For the text-containing cell, return its midpoint in (x, y) coordinate format. 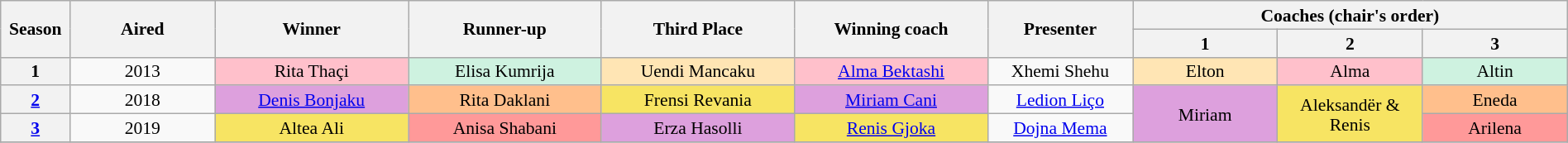
Dojna Mema (1060, 128)
Denis Bonjaku (312, 100)
Aired (142, 29)
Anisa Shabani (505, 128)
Eneda (1495, 100)
Ledion Liço (1060, 100)
Rita Thaçi (312, 71)
Coaches (chair's order) (1350, 15)
Frensi Revania (698, 100)
Winning coach (892, 29)
Winner (312, 29)
Uendi Mancaku (698, 71)
Xhemi Shehu (1060, 71)
Miriam Cani (892, 100)
Alma (1350, 71)
Altea Ali (312, 128)
Season (36, 29)
Third Place (698, 29)
Elton (1206, 71)
2013 (142, 71)
Elisa Kumrija (505, 71)
Presenter (1060, 29)
Miriam (1206, 114)
2019 (142, 128)
Aleksandër & Renis (1350, 114)
Altin (1495, 71)
Rita Daklani (505, 100)
Runner-up (505, 29)
Arilena (1495, 128)
Alma Bektashi (892, 71)
2018 (142, 100)
Erza Hasolli (698, 128)
Renis Gjoka (892, 128)
